From the cell containing the given text, extract its center point as [X, Y] coordinate. 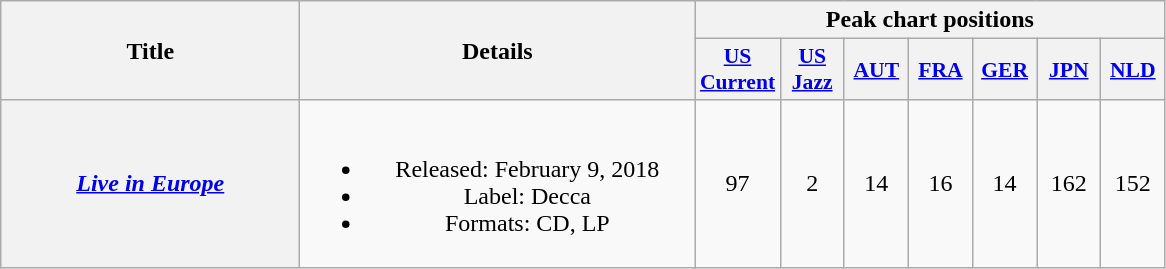
USJazz [812, 70]
Peak chart positions [930, 20]
162 [1069, 184]
JPN [1069, 70]
Details [498, 50]
NLD [1133, 70]
GER [1005, 70]
Released: February 9, 2018Label: DeccaFormats: CD, LP [498, 184]
97 [738, 184]
152 [1133, 184]
16 [940, 184]
USCurrent [738, 70]
Live in Europe [150, 184]
FRA [940, 70]
2 [812, 184]
Title [150, 50]
AUT [876, 70]
